Detect which cell encompasses the target text, then output its (X, Y) center coordinate. 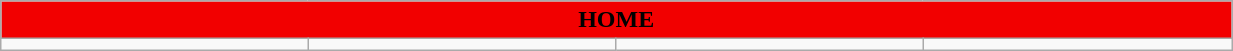
HOME (616, 20)
